Return [X, Y] of the center of cell containing provided text 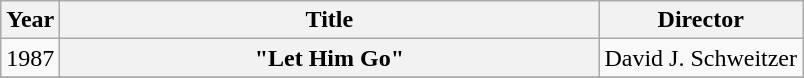
1987 [30, 58]
"Let Him Go" [330, 58]
David J. Schweitzer [701, 58]
Director [701, 20]
Title [330, 20]
Year [30, 20]
